Extract the [X, Y] coordinate from the center of the cell holding the provided text.  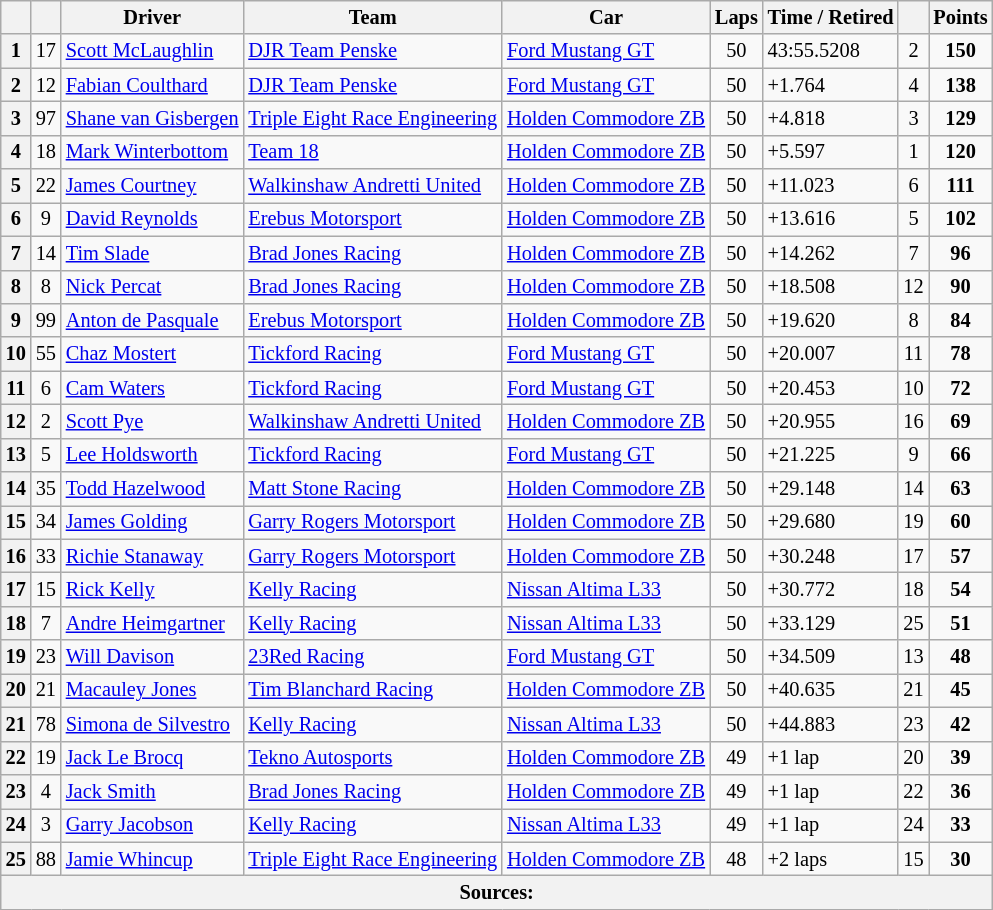
129 [961, 118]
+14.262 [831, 253]
34 [46, 522]
Mark Winterbottom [152, 152]
35 [46, 489]
David Reynolds [152, 219]
Todd Hazelwood [152, 489]
57 [961, 556]
96 [961, 253]
+5.597 [831, 152]
Laps [736, 17]
+40.635 [831, 690]
Tekno Autosports [372, 758]
+18.508 [831, 287]
+20.453 [831, 388]
66 [961, 455]
30 [961, 859]
Time / Retired [831, 17]
Points [961, 17]
Andre Heimgartner [152, 623]
97 [46, 118]
Jamie Whincup [152, 859]
+29.148 [831, 489]
Richie Stanaway [152, 556]
99 [46, 320]
Jack Smith [152, 791]
Macauley Jones [152, 690]
Jack Le Brocq [152, 758]
Garry Jacobson [152, 825]
+20.955 [831, 421]
+2 laps [831, 859]
+30.772 [831, 589]
Team [372, 17]
39 [961, 758]
54 [961, 589]
Shane van Gisbergen [152, 118]
+1.764 [831, 85]
+30.248 [831, 556]
Scott Pye [152, 421]
55 [46, 354]
60 [961, 522]
Rick Kelly [152, 589]
Chaz Mostert [152, 354]
51 [961, 623]
James Courtney [152, 186]
42 [961, 724]
+21.225 [831, 455]
138 [961, 85]
Nick Percat [152, 287]
Team 18 [372, 152]
Tim Slade [152, 253]
+29.680 [831, 522]
63 [961, 489]
Matt Stone Racing [372, 489]
James Golding [152, 522]
90 [961, 287]
43:55.5208 [831, 51]
+19.620 [831, 320]
150 [961, 51]
111 [961, 186]
+33.129 [831, 623]
Simona de Silvestro [152, 724]
102 [961, 219]
120 [961, 152]
69 [961, 421]
36 [961, 791]
Tim Blanchard Racing [372, 690]
Lee Holdsworth [152, 455]
84 [961, 320]
+11.023 [831, 186]
+34.509 [831, 657]
23Red Racing [372, 657]
+44.883 [831, 724]
+20.007 [831, 354]
Anton de Pasquale [152, 320]
Will Davison [152, 657]
Car [606, 17]
72 [961, 388]
Driver [152, 17]
88 [46, 859]
+13.616 [831, 219]
Sources: [497, 892]
45 [961, 690]
+4.818 [831, 118]
Fabian Coulthard [152, 85]
Cam Waters [152, 388]
Scott McLaughlin [152, 51]
